Provide the (x, y) coordinate of the cell's center where the given text is located.  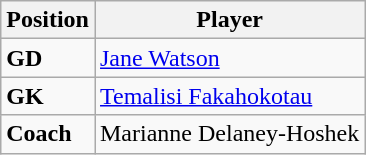
Coach (48, 134)
Player (229, 20)
GK (48, 96)
Jane Watson (229, 58)
GD (48, 58)
Position (48, 20)
Temalisi Fakahokotau (229, 96)
Marianne Delaney-Hoshek (229, 134)
